Output the (x, y) coordinate of the center of the cell containing the given text.  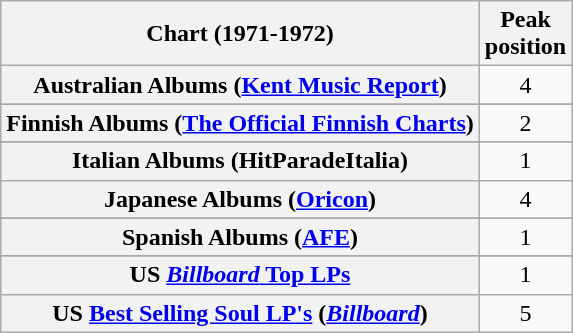
Spanish Albums (AFE) (240, 237)
5 (525, 313)
Australian Albums (Kent Music Report) (240, 85)
Italian Albums (HitParadeItalia) (240, 161)
Chart (1971-1972) (240, 34)
Finnish Albums (The Official Finnish Charts) (240, 123)
Japanese Albums (Oricon) (240, 199)
2 (525, 123)
US Best Selling Soul LP's (Billboard) (240, 313)
US Billboard Top LPs (240, 275)
Peakposition (525, 34)
